Return the [x, y] coordinate for the center point of the cell that contains the specified text.  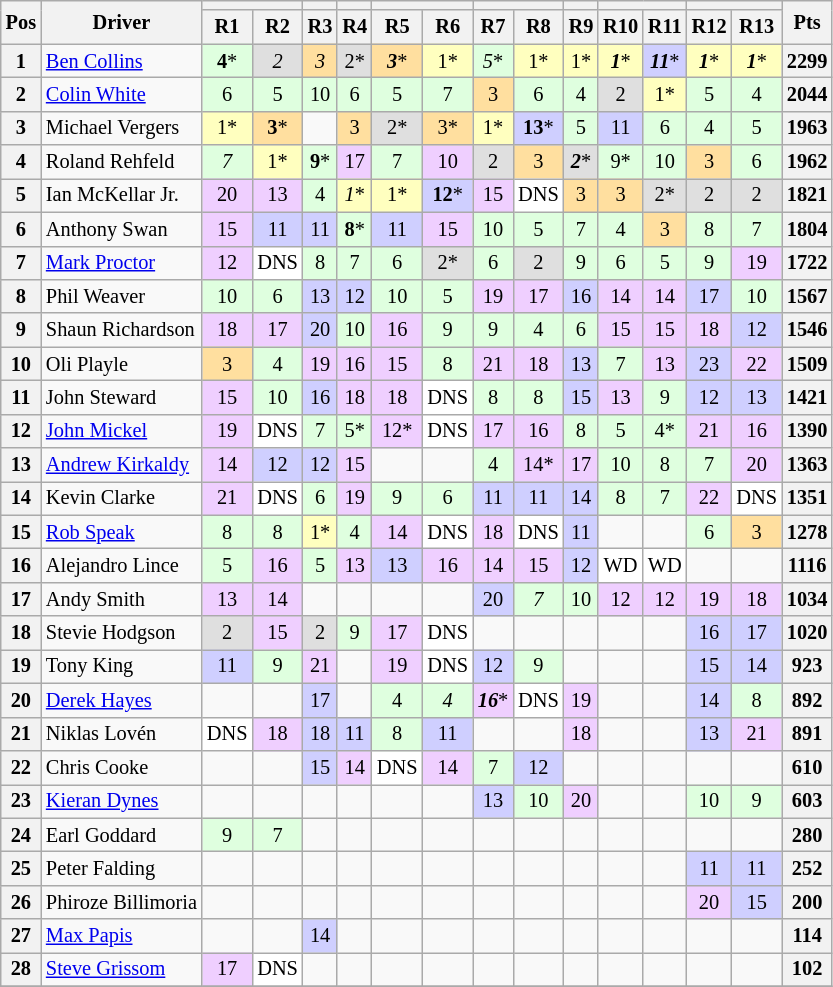
13* [538, 128]
1116 [807, 565]
1546 [807, 330]
1567 [807, 296]
Tony King [122, 666]
1 [21, 61]
Alejandro Lince [122, 565]
14* [538, 465]
1821 [807, 195]
R1 [227, 27]
Kieran Dynes [122, 801]
Pts [807, 22]
Rob Speak [122, 532]
27 [21, 936]
Oli Playle [122, 364]
1351 [807, 498]
1034 [807, 599]
16* [493, 700]
Driver [122, 22]
Derek Hayes [122, 700]
R4 [354, 27]
Pos [21, 22]
Phil Weaver [122, 296]
1020 [807, 633]
200 [807, 902]
Shaun Richardson [122, 330]
R6 [447, 27]
1421 [807, 397]
1363 [807, 465]
R11 [665, 27]
1722 [807, 263]
R5 [397, 27]
John Mickel [122, 431]
603 [807, 801]
892 [807, 700]
R7 [493, 27]
Michael Vergers [122, 128]
Andy Smith [122, 599]
25 [21, 868]
1390 [807, 431]
R12 [710, 27]
Phiroze Billimoria [122, 902]
Colin White [122, 94]
Max Papis [122, 936]
R10 [620, 27]
1509 [807, 364]
Ben Collins [122, 61]
R8 [538, 27]
26 [21, 902]
1278 [807, 532]
102 [807, 969]
Stevie Hodgson [122, 633]
Ian McKellar Jr. [122, 195]
R13 [756, 27]
John Steward [122, 397]
923 [807, 666]
252 [807, 868]
Peter Falding [122, 868]
Niklas Lovén [122, 734]
Andrew Kirkaldy [122, 465]
28 [21, 969]
1804 [807, 229]
Roland Rehfeld [122, 162]
11* [665, 61]
1962 [807, 162]
Chris Cooke [122, 767]
280 [807, 835]
891 [807, 734]
R3 [320, 27]
1963 [807, 128]
Earl Goddard [122, 835]
8* [354, 229]
Mark Proctor [122, 263]
Kevin Clarke [122, 498]
Steve Grissom [122, 969]
R9 [582, 27]
24 [21, 835]
2299 [807, 61]
114 [807, 936]
Anthony Swan [122, 229]
610 [807, 767]
2044 [807, 94]
R2 [277, 27]
